Determine the (X, Y) coordinate at the center of the cell enclosing the given text.  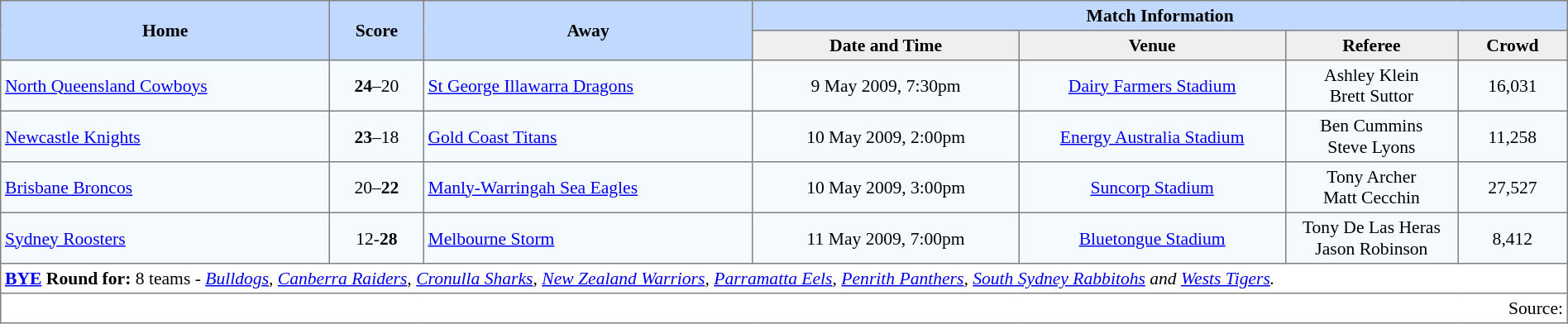
10 May 2009, 3:00pm (886, 188)
Venue (1152, 45)
Away (588, 31)
Brisbane Broncos (165, 188)
10 May 2009, 2:00pm (886, 136)
24–20 (377, 86)
Tony De Las HerasJason Robinson (1371, 238)
23–18 (377, 136)
20–22 (377, 188)
Manly-Warringah Sea Eagles (588, 188)
Energy Australia Stadium (1152, 136)
Home (165, 31)
Ben CumminsSteve Lyons (1371, 136)
16,031 (1513, 86)
8,412 (1513, 238)
Match Information (1159, 16)
Dairy Farmers Stadium (1152, 86)
Bluetongue Stadium (1152, 238)
Suncorp Stadium (1152, 188)
9 May 2009, 7:30pm (886, 86)
11,258 (1513, 136)
Date and Time (886, 45)
27,527 (1513, 188)
North Queensland Cowboys (165, 86)
Sydney Roosters (165, 238)
Ashley KleinBrett Suttor (1371, 86)
12-28 (377, 238)
Score (377, 31)
11 May 2009, 7:00pm (886, 238)
Source: (784, 308)
Melbourne Storm (588, 238)
Gold Coast Titans (588, 136)
Referee (1371, 45)
Newcastle Knights (165, 136)
Crowd (1513, 45)
St George Illawarra Dragons (588, 86)
Tony ArcherMatt Cecchin (1371, 188)
